Capture the cell that displays the provided text and extract its (X, Y) central coordinate. 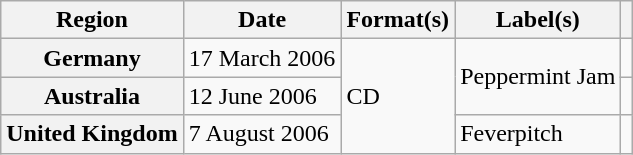
Germany (92, 58)
7 August 2006 (262, 134)
Label(s) (538, 20)
Peppermint Jam (538, 77)
17 March 2006 (262, 58)
Australia (92, 96)
CD (398, 96)
Date (262, 20)
Format(s) (398, 20)
12 June 2006 (262, 96)
Feverpitch (538, 134)
United Kingdom (92, 134)
Region (92, 20)
